Find where the given text appears and provide that cell's center as (x, y) coordinate. 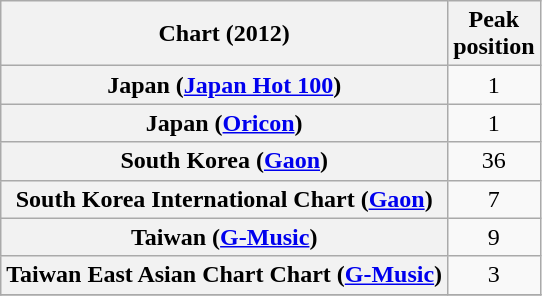
Chart (2012) (224, 34)
South Korea International Chart (Gaon) (224, 199)
Taiwan (G-Music) (224, 237)
Japan (Japan Hot 100) (224, 85)
9 (494, 237)
Taiwan East Asian Chart Chart (G-Music) (224, 275)
South Korea (Gaon) (224, 161)
3 (494, 275)
7 (494, 199)
36 (494, 161)
Peakposition (494, 34)
Japan (Oricon) (224, 123)
